Provide the [X, Y] coordinate of the cell's center where the given text is located.  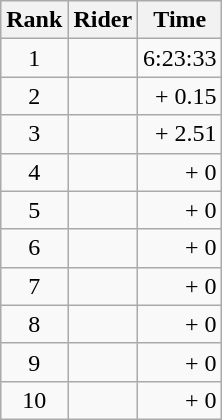
5 [34, 210]
+ 0.15 [180, 96]
4 [34, 172]
2 [34, 96]
Time [180, 20]
Rider [103, 20]
9 [34, 362]
3 [34, 134]
7 [34, 286]
8 [34, 324]
1 [34, 58]
6 [34, 248]
Rank [34, 20]
6:23:33 [180, 58]
10 [34, 400]
+ 2.51 [180, 134]
